Locate the cell with the specified text and output its [X, Y] center coordinate. 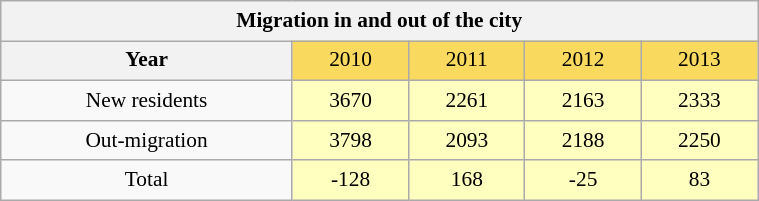
Year [147, 61]
2012 [583, 61]
New residents [147, 101]
83 [699, 181]
2261 [467, 101]
168 [467, 181]
2010 [350, 61]
-25 [583, 181]
-128 [350, 181]
Out-migration [147, 141]
2093 [467, 141]
2011 [467, 61]
Total [147, 181]
3670 [350, 101]
2188 [583, 141]
2333 [699, 101]
2163 [583, 101]
2250 [699, 141]
2013 [699, 61]
3798 [350, 141]
Migration in and out of the city [380, 21]
